Search for the cell housing the specified text and yield its (X, Y) center coordinate. 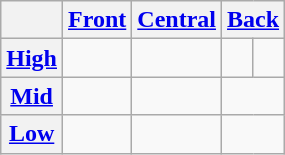
Back (254, 20)
Central (177, 20)
High (32, 58)
Low (32, 134)
Mid (32, 96)
Front (98, 20)
